Return [X, Y] of the center of cell containing provided text 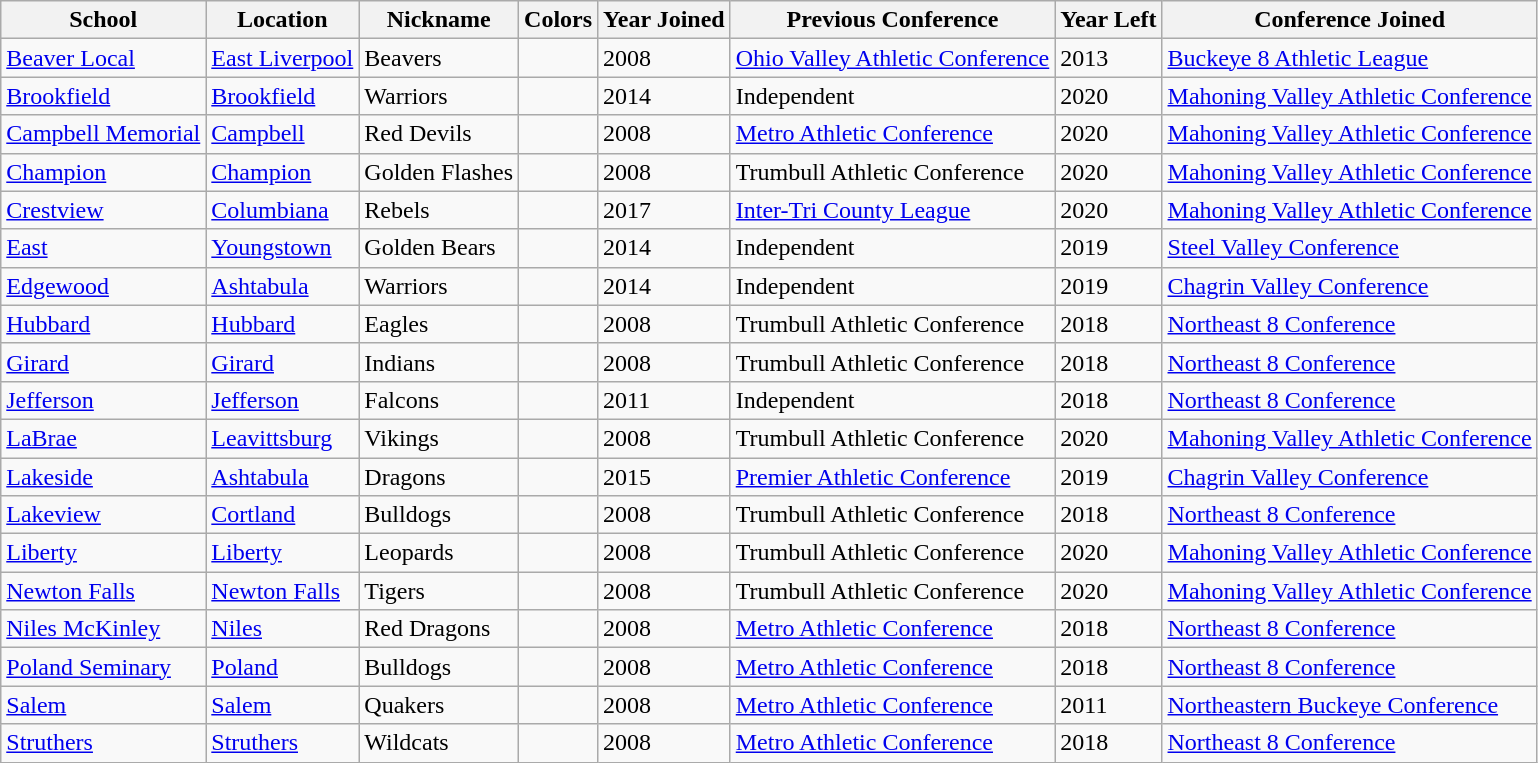
Previous Conference [892, 20]
Niles [282, 629]
Leopards [439, 553]
Conference Joined [1350, 20]
2017 [664, 210]
Youngstown [282, 248]
Red Devils [439, 134]
LaBrae [104, 438]
Niles McKinley [104, 629]
Leavittsburg [282, 438]
Lakeside [104, 477]
Vikings [439, 438]
Tigers [439, 591]
Columbiana [282, 210]
Nickname [439, 20]
Campbell [282, 134]
Campbell Memorial [104, 134]
Wildcats [439, 743]
Golden Bears [439, 248]
Red Dragons [439, 629]
Poland Seminary [104, 667]
Colors [558, 20]
Year Joined [664, 20]
Northeastern Buckeye Conference [1350, 705]
Lakeview [104, 515]
Buckeye 8 Athletic League [1350, 58]
Inter-Tri County League [892, 210]
Dragons [439, 477]
Beaver Local [104, 58]
Indians [439, 362]
East [104, 248]
East Liverpool [282, 58]
2015 [664, 477]
Quakers [439, 705]
Year Left [1108, 20]
Poland [282, 667]
Edgewood [104, 286]
Crestview [104, 210]
Steel Valley Conference [1350, 248]
Beavers [439, 58]
Premier Athletic Conference [892, 477]
2013 [1108, 58]
School [104, 20]
Rebels [439, 210]
Falcons [439, 400]
Eagles [439, 324]
Cortland [282, 515]
Location [282, 20]
Golden Flashes [439, 172]
Ohio Valley Athletic Conference [892, 58]
